Return the [x, y] coordinate for the center point of the cell that contains the specified text.  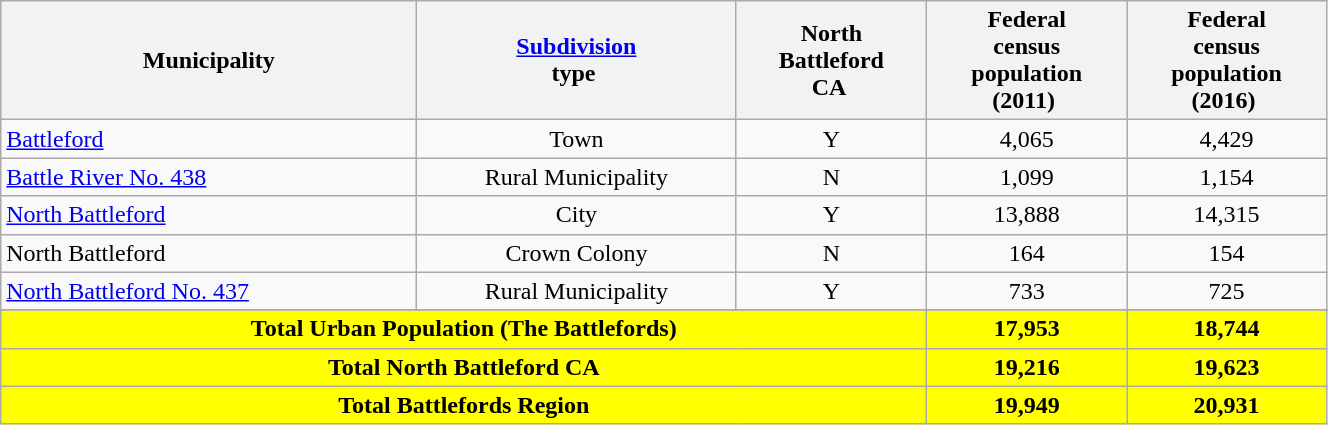
Total Urban Population (The Battlefords) [464, 329]
North Battleford No. 437 [209, 291]
Total Battlefords Region [464, 405]
Crown Colony [576, 253]
Federalcensuspopulation(2016) [1227, 60]
19,623 [1227, 367]
4,065 [1027, 139]
19,216 [1027, 367]
Town [576, 139]
NorthBattlefordCA [832, 60]
14,315 [1227, 215]
725 [1227, 291]
17,953 [1027, 329]
City [576, 215]
Federalcensuspopulation(2011) [1027, 60]
1,154 [1227, 177]
20,931 [1227, 405]
18,744 [1227, 329]
164 [1027, 253]
Total North Battleford CA [464, 367]
1,099 [1027, 177]
4,429 [1227, 139]
Battle River No. 438 [209, 177]
13,888 [1027, 215]
Subdivisiontype [576, 60]
733 [1027, 291]
Municipality [209, 60]
19,949 [1027, 405]
Battleford [209, 139]
154 [1227, 253]
